Pinpoint the cell where the given text exists, returning its [X, Y] midpoint coordinate. 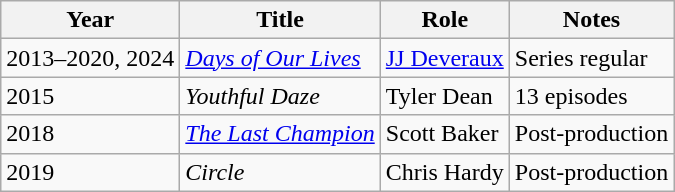
Chris Hardy [444, 172]
The Last Champion [280, 134]
Series regular [591, 58]
Circle [280, 172]
Youthful Daze [280, 96]
2013–2020, 2024 [90, 58]
2015 [90, 96]
Days of Our Lives [280, 58]
Role [444, 20]
Title [280, 20]
Notes [591, 20]
13 episodes [591, 96]
2019 [90, 172]
2018 [90, 134]
Tyler Dean [444, 96]
Year [90, 20]
JJ Deveraux [444, 58]
Scott Baker [444, 134]
